From the cell containing the given text, extract its center point as [X, Y] coordinate. 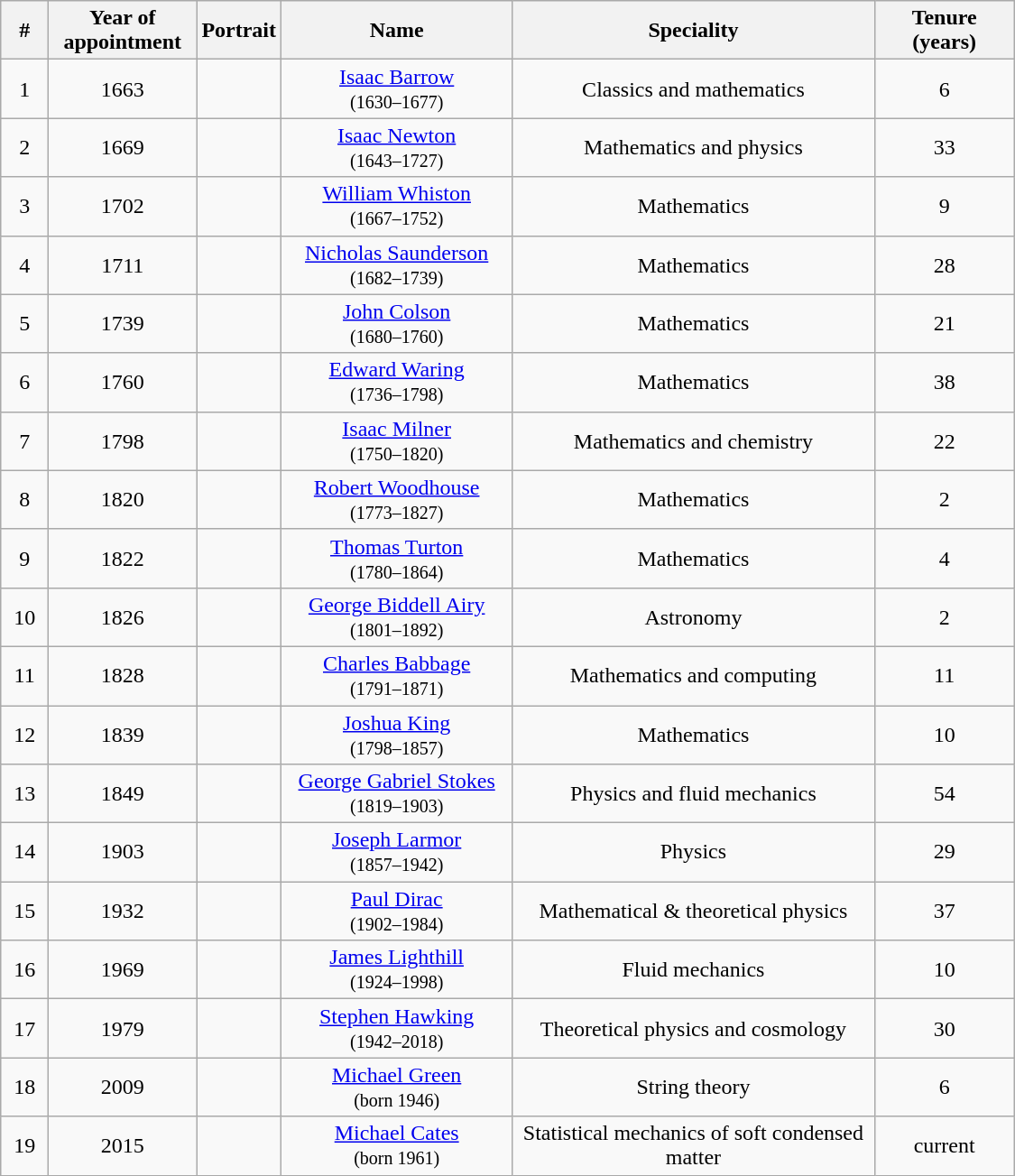
Thomas Turton(1780–1864) [397, 558]
1711 [123, 265]
1969 [123, 969]
Robert Woodhouse(1773–1827) [397, 500]
Portrait [239, 31]
current [944, 1146]
18 [25, 1087]
1760 [123, 383]
Joseph Larmor(1857–1942) [397, 852]
1828 [123, 675]
22 [944, 440]
String theory [693, 1087]
Nicholas Saunderson(1682–1739) [397, 265]
1979 [123, 1029]
# [25, 31]
1903 [123, 852]
1 [25, 88]
George Biddell Airy(1801–1892) [397, 617]
29 [944, 852]
Mathematics and chemistry [693, 440]
14 [25, 852]
Physics and fluid mechanics [693, 794]
Name [397, 31]
Year of appointment [123, 31]
Speciality [693, 31]
Edward Waring(1736–1798) [397, 383]
8 [25, 500]
38 [944, 383]
Paul Dirac(1902–1984) [397, 912]
Isaac Barrow(1630–1677) [397, 88]
Physics [693, 852]
Tenure (years) [944, 31]
2009 [123, 1087]
15 [25, 912]
21 [944, 323]
12 [25, 735]
Michael Cates(born 1961) [397, 1146]
33 [944, 148]
16 [25, 969]
Michael Green(born 1946) [397, 1087]
37 [944, 912]
Mathematical & theoretical physics [693, 912]
54 [944, 794]
Mathematics and physics [693, 148]
13 [25, 794]
Stephen Hawking(1942–2018) [397, 1029]
1849 [123, 794]
Theoretical physics and cosmology [693, 1029]
19 [25, 1146]
1826 [123, 617]
James Lighthill(1924–1998) [397, 969]
John Colson(1680–1760) [397, 323]
1739 [123, 323]
7 [25, 440]
17 [25, 1029]
5 [25, 323]
William Whiston(1667–1752) [397, 206]
1822 [123, 558]
Charles Babbage(1791–1871) [397, 675]
1798 [123, 440]
Astronomy [693, 617]
1669 [123, 148]
Statistical mechanics of soft condensed matter [693, 1146]
30 [944, 1029]
1820 [123, 500]
3 [25, 206]
Fluid mechanics [693, 969]
George Gabriel Stokes(1819–1903) [397, 794]
1663 [123, 88]
1932 [123, 912]
1702 [123, 206]
Isaac Newton(1643–1727) [397, 148]
Joshua King(1798–1857) [397, 735]
2015 [123, 1146]
28 [944, 265]
Mathematics and computing [693, 675]
1839 [123, 735]
Classics and mathematics [693, 88]
Isaac Milner(1750–1820) [397, 440]
